Pinpoint the cell where the given text exists, returning its (X, Y) midpoint coordinate. 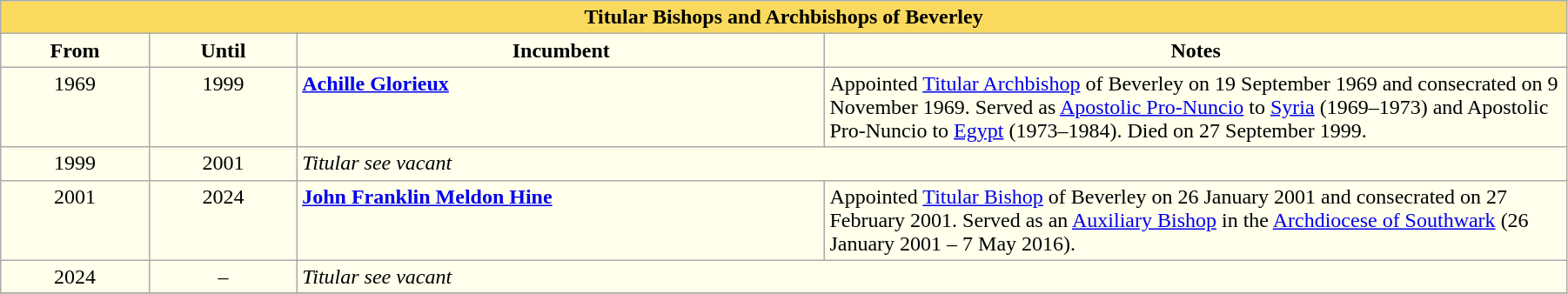
John Franklin Meldon Hine (561, 220)
Until (223, 50)
1969 (75, 107)
Incumbent (561, 50)
From (75, 50)
Notes (1196, 50)
– (223, 277)
Achille Glorieux (561, 107)
Titular Bishops and Archbishops of Beverley (784, 17)
